Extract the (x, y) coordinate from the center of the cell holding the provided text.  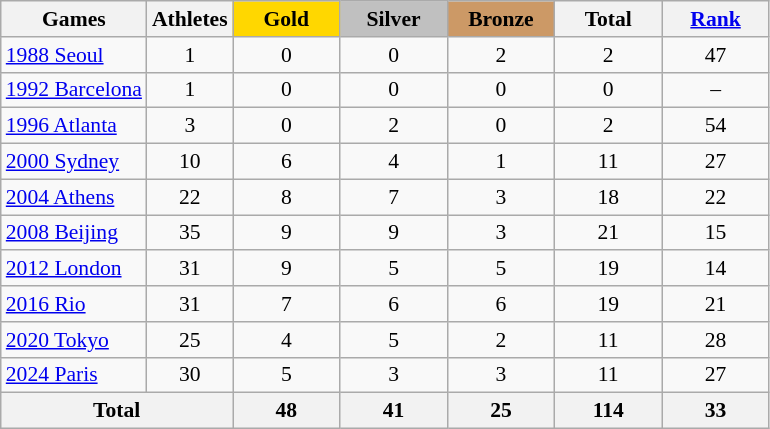
41 (394, 411)
18 (608, 197)
– (716, 90)
35 (190, 233)
Athletes (190, 19)
1996 Atlanta (74, 126)
8 (286, 197)
2004 Athens (74, 197)
2024 Paris (74, 375)
33 (716, 411)
2008 Beijing (74, 233)
Bronze (500, 19)
2012 London (74, 269)
Rank (716, 19)
47 (716, 55)
1988 Seoul (74, 55)
28 (716, 340)
Gold (286, 19)
10 (190, 162)
2000 Sydney (74, 162)
14 (716, 269)
114 (608, 411)
30 (190, 375)
1992 Barcelona (74, 90)
15 (716, 233)
Games (74, 19)
2016 Rio (74, 304)
54 (716, 126)
2020 Tokyo (74, 340)
48 (286, 411)
Silver (394, 19)
